Return [X, Y] of the center of cell containing provided text 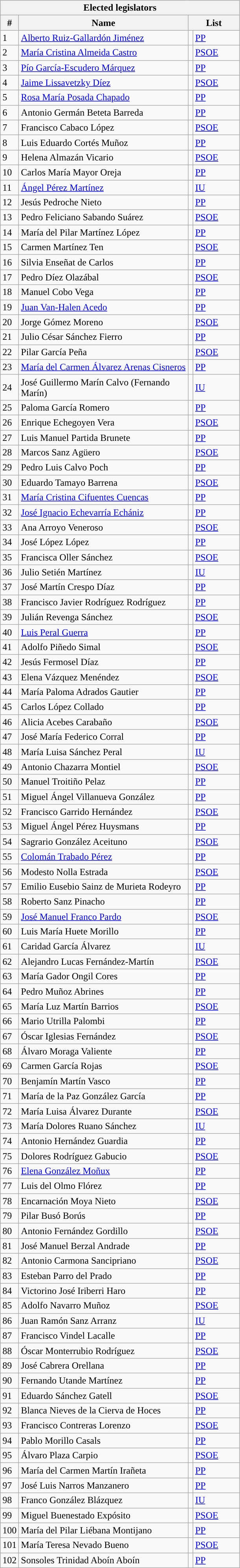
82 [9, 1261]
48 [9, 752]
34 [9, 542]
Paloma García Romero [104, 407]
Carmen García Rojas [104, 1066]
María del Carmen Martín Irañeta [104, 1470]
77 [9, 1186]
Antonio Hernández Guardia [104, 1141]
Roberto Sanz Pinacho [104, 901]
José Manuel Franco Pardo [104, 917]
Pedro Muñoz Abrines [104, 991]
Pilar Busó Borús [104, 1216]
María del Pilar Martínez López [104, 232]
Pedro Luis Calvo Poch [104, 468]
17 [9, 277]
Adolfo Piñedo Simal [104, 647]
55 [9, 857]
76 [9, 1171]
96 [9, 1470]
32 [9, 512]
21 [9, 337]
12 [9, 203]
50 [9, 782]
28 [9, 453]
Pedro Díez Olazábal [104, 277]
51 [9, 797]
7 [9, 127]
101 [9, 1545]
Francisco Contreras Lorenzo [104, 1426]
27 [9, 438]
Eduardo Sánchez Gatell [104, 1396]
Pedro Feliciano Sabando Suárez [104, 217]
86 [9, 1321]
20 [9, 322]
64 [9, 991]
79 [9, 1216]
Adolfo Navarro Muñoz [104, 1306]
Antonio Chazarra Montiel [104, 767]
81 [9, 1246]
María Luisa Álvarez Durante [104, 1111]
Sagrario González Aceituno [104, 842]
Colomán Trabado Pérez [104, 857]
95 [9, 1456]
José Martín Crespo Díaz [104, 587]
Óscar Monterrubio Rodríguez [104, 1351]
Caridad García Álvarez [104, 947]
49 [9, 767]
30 [9, 483]
3 [9, 68]
María Luz Martín Barrios [104, 1006]
Ángel Pérez Martínez [104, 188]
Esteban Parro del Prado [104, 1276]
José María Federico Corral [104, 737]
Elena Vázquez Menéndez [104, 677]
Mario Utrilla Palombi [104, 1021]
2 [9, 53]
26 [9, 422]
31 [9, 497]
Manuel Cobo Vega [104, 292]
José Cabrera Orellana [104, 1365]
José Guillermo Marín Calvo (Fernando Marín) [104, 387]
89 [9, 1365]
42 [9, 662]
Carlos María Mayor Oreja [104, 172]
Manuel Troitiño Pelaz [104, 782]
5 [9, 98]
18 [9, 292]
66 [9, 1021]
Pablo Morillo Casals [104, 1441]
93 [9, 1426]
Blanca Nieves de la Cierva de Hoces [104, 1411]
4 [9, 83]
83 [9, 1276]
22 [9, 352]
Rosa María Posada Chapado [104, 98]
11 [9, 188]
61 [9, 947]
33 [9, 527]
María Gador Ongil Cores [104, 977]
99 [9, 1515]
Álvaro Plaza Carpio [104, 1456]
Julio Setién Martínez [104, 572]
78 [9, 1201]
# [9, 23]
54 [9, 842]
Antonio Germán Beteta Barreda [104, 112]
35 [9, 557]
60 [9, 932]
92 [9, 1411]
Luis Manuel Partida Brunete [104, 438]
Jesús Pedroche Nieto [104, 203]
Benjamín Martín Vasco [104, 1081]
47 [9, 737]
62 [9, 962]
Óscar Iglesias Fernández [104, 1036]
Pío García-Escudero Márquez [104, 68]
97 [9, 1485]
Julián Revenga Sánchez [104, 617]
90 [9, 1380]
Luis Eduardo Cortés Muñoz [104, 142]
Jesús Fermosel Díaz [104, 662]
José Manuel Berzal Andrade [104, 1246]
23 [9, 367]
Juan Ramón Sanz Arranz [104, 1321]
84 [9, 1291]
Francisco Cabaco López [104, 127]
73 [9, 1126]
José Ignacio Echevarría Echániz [104, 512]
Miguel Buenestado Expósito [104, 1515]
19 [9, 307]
Alicia Acebes Carabaño [104, 722]
65 [9, 1006]
91 [9, 1396]
María del Carmen Álvarez Arenas Cisneros [104, 367]
80 [9, 1231]
Ana Arroyo Veneroso [104, 527]
María del Pilar Liébana Montijano [104, 1530]
María Cristina Almeida Castro [104, 53]
8 [9, 142]
Francisco Garrido Hernández [104, 812]
13 [9, 217]
70 [9, 1081]
69 [9, 1066]
39 [9, 617]
Alejandro Lucas Fernández-Martín [104, 962]
98 [9, 1500]
1 [9, 38]
44 [9, 692]
Name [104, 23]
Elected legislators [120, 8]
45 [9, 707]
Pilar García Peña [104, 352]
José López López [104, 542]
Eduardo Tamayo Barrena [104, 483]
Franco González Blázquez [104, 1500]
85 [9, 1306]
José Luis Narros Manzanero [104, 1485]
María Paloma Adrados Gautier [104, 692]
Francisca Oller Sánchez [104, 557]
58 [9, 901]
María Dolores Ruano Sánchez [104, 1126]
75 [9, 1156]
40 [9, 632]
Francisco Vindel Lacalle [104, 1336]
57 [9, 886]
38 [9, 602]
53 [9, 827]
List [214, 23]
Enrique Echegoyen Vera [104, 422]
102 [9, 1560]
María Teresa Nevado Bueno [104, 1545]
Luis Peral Guerra [104, 632]
25 [9, 407]
Dolores Rodríguez Gabucio [104, 1156]
Modesto Nolla Estrada [104, 872]
14 [9, 232]
52 [9, 812]
37 [9, 587]
María Cristina Cifuentes Cuencas [104, 497]
67 [9, 1036]
Miguel Ángel Pérez Huysmans [104, 827]
Juan Van-Halen Acedo [104, 307]
Emilio Eusebio Sainz de Murieta Rodeyro [104, 886]
59 [9, 917]
16 [9, 262]
10 [9, 172]
46 [9, 722]
Jaime Lissavetzky Díez [104, 83]
94 [9, 1441]
Carmen Martínez Ten [104, 247]
29 [9, 468]
Victorino José Iriberri Haro [104, 1291]
74 [9, 1141]
Jorge Gómez Moreno [104, 322]
72 [9, 1111]
Fernando Utande Martínez [104, 1380]
Elena González Moñux [104, 1171]
43 [9, 677]
15 [9, 247]
Francisco Javier Rodríguez Rodríguez [104, 602]
24 [9, 387]
6 [9, 112]
Helena Almazán Vicario [104, 157]
Sonsoles Trinidad Aboín Aboín [104, 1560]
Antonio Carmona Sancipriano [104, 1261]
88 [9, 1351]
Álvaro Moraga Valiente [104, 1051]
Julio César Sánchez Fierro [104, 337]
56 [9, 872]
Luis del Olmo Flórez [104, 1186]
Silvia Enseñat de Carlos [104, 262]
Luis María Huete Morillo [104, 932]
71 [9, 1096]
68 [9, 1051]
87 [9, 1336]
41 [9, 647]
Alberto Ruiz-Gallardón Jiménez [104, 38]
Marcos Sanz Agüero [104, 453]
Carlos López Collado [104, 707]
Miguel Ángel Villanueva González [104, 797]
100 [9, 1530]
Antonio Fernández Gordillo [104, 1231]
María de la Paz González García [104, 1096]
Encarnación Moya Nieto [104, 1201]
36 [9, 572]
María Luisa Sánchez Peral [104, 752]
9 [9, 157]
63 [9, 977]
